Capture the cell that displays the provided text and extract its [x, y] central coordinate. 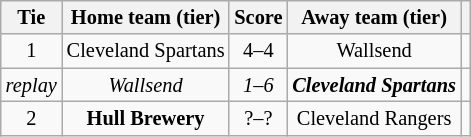
replay [32, 85]
Away team (tier) [374, 17]
Cleveland Rangers [374, 118]
4–4 [258, 51]
1–6 [258, 85]
Tie [32, 17]
1 [32, 51]
Home team (tier) [146, 17]
?–? [258, 118]
Hull Brewery [146, 118]
Score [258, 17]
2 [32, 118]
